Capture the cell that displays the provided text and extract its (X, Y) central coordinate. 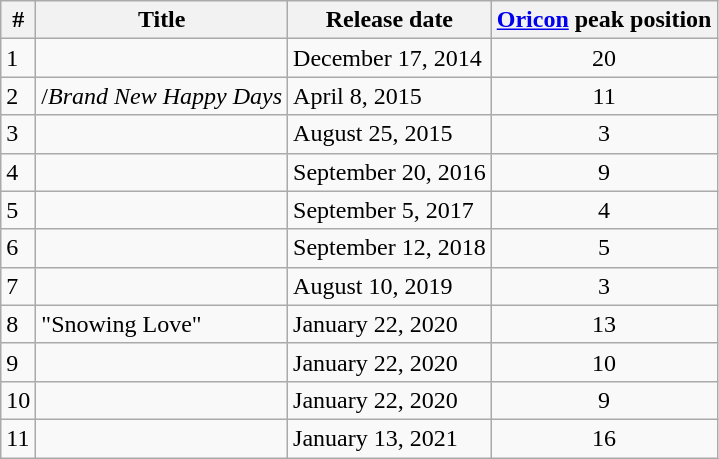
April 8, 2015 (390, 96)
13 (604, 324)
August 10, 2019 (390, 286)
7 (18, 286)
1 (18, 58)
December 17, 2014 (390, 58)
September 5, 2017 (390, 210)
16 (604, 438)
20 (604, 58)
September 20, 2016 (390, 172)
6 (18, 248)
Title (162, 20)
August 25, 2015 (390, 134)
/Brand New Happy Days (162, 96)
Oricon peak position (604, 20)
8 (18, 324)
Release date (390, 20)
"Snowing Love" (162, 324)
January 13, 2021 (390, 438)
# (18, 20)
2 (18, 96)
September 12, 2018 (390, 248)
